Search for the cell housing the specified text and yield its [x, y] center coordinate. 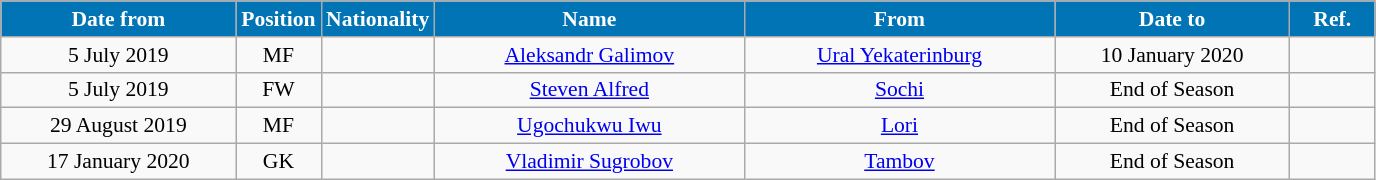
From [899, 19]
Ugochukwu Iwu [589, 126]
Aleksandr Galimov [589, 55]
Sochi [899, 90]
GK [278, 162]
FW [278, 90]
Date to [1172, 19]
Position [278, 19]
Steven Alfred [589, 90]
Ref. [1332, 19]
Lori [899, 126]
Nationality [378, 19]
10 January 2020 [1172, 55]
Date from [118, 19]
Tambov [899, 162]
Vladimir Sugrobov [589, 162]
Name [589, 19]
17 January 2020 [118, 162]
Ural Yekaterinburg [899, 55]
29 August 2019 [118, 126]
